Find where the given text appears and provide that cell's center as (X, Y) coordinate. 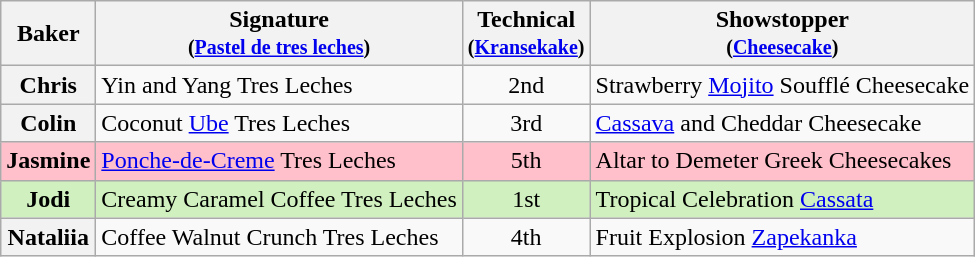
Nataliia (48, 237)
Altar to Demeter Greek Cheesecakes (782, 161)
Creamy Caramel Coffee Tres Leches (280, 199)
Yin and Yang Tres Leches (280, 85)
Tropical Celebration Cassata (782, 199)
Showstopper(Cheesecake) (782, 34)
Jodi (48, 199)
Coconut Ube Tres Leches (280, 123)
4th (526, 237)
Fruit Explosion Zapekanka (782, 237)
1st (526, 199)
Ponche-de-Creme Tres Leches (280, 161)
Baker (48, 34)
5th (526, 161)
Signature(Pastel de tres leches) (280, 34)
Jasmine (48, 161)
Colin (48, 123)
3rd (526, 123)
Chris (48, 85)
Cassava and Cheddar Cheesecake (782, 123)
Strawberry Mojito Soufflé Cheesecake (782, 85)
2nd (526, 85)
Coffee Walnut Crunch Tres Leches (280, 237)
Technical(Kransekake) (526, 34)
